Pinpoint the cell where the given text exists, returning its [x, y] midpoint coordinate. 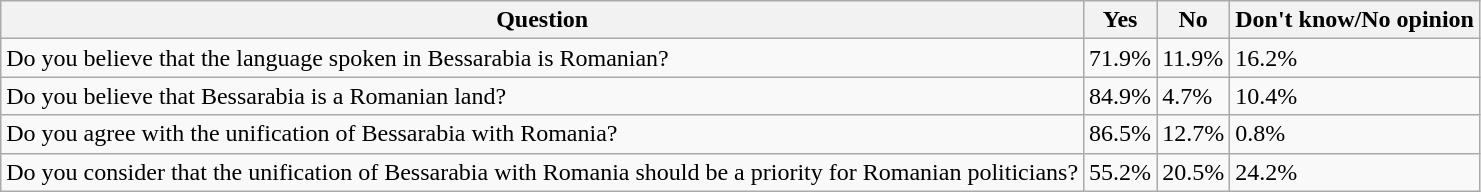
Do you agree with the unification of Bessarabia with Romania? [542, 134]
10.4% [1355, 96]
55.2% [1120, 172]
4.7% [1194, 96]
Do you believe that Bessarabia is a Romanian land? [542, 96]
12.7% [1194, 134]
No [1194, 20]
Do you consider that the unification of Bessarabia with Romania should be a priority for Romanian politicians? [542, 172]
Don't know/No opinion [1355, 20]
11.9% [1194, 58]
71.9% [1120, 58]
Do you believe that the language spoken in Bessarabia is Romanian? [542, 58]
86.5% [1120, 134]
24.2% [1355, 172]
16.2% [1355, 58]
0.8% [1355, 134]
20.5% [1194, 172]
84.9% [1120, 96]
Question [542, 20]
Yes [1120, 20]
